Return (X, Y) of the center of cell containing provided text 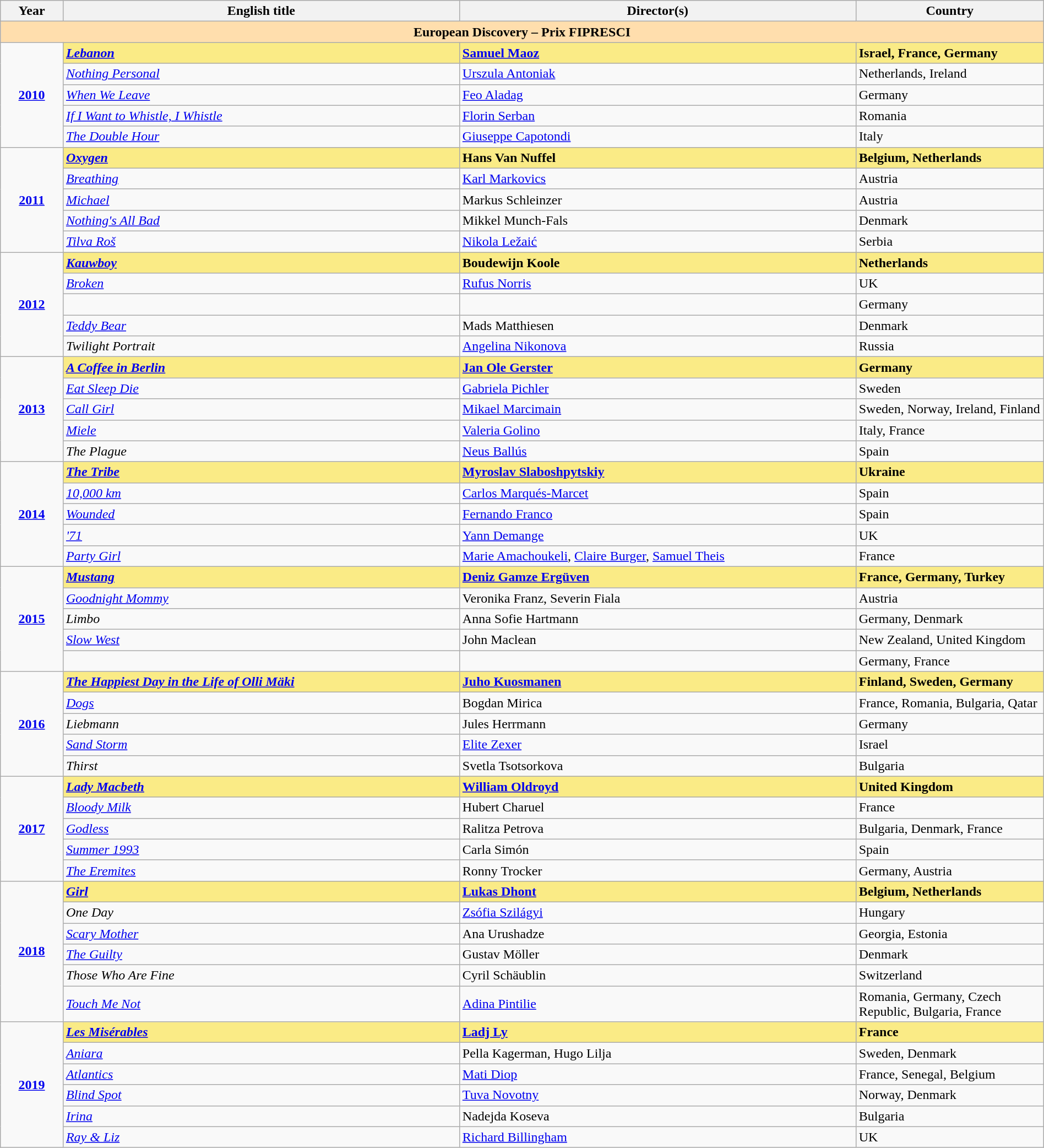
Slow West (261, 640)
Juho Kuosmanen (657, 682)
Tilva Roš (261, 241)
Sweden, Norway, Ireland, Finland (949, 409)
2019 (32, 1085)
Hans Van Nuffel (657, 158)
Teddy Bear (261, 326)
Mikkel Munch-Fals (657, 220)
2014 (32, 514)
France, Romania, Bulgaria, Qatar (949, 703)
Finland, Sweden, Germany (949, 682)
Romania (949, 116)
2018 (32, 951)
Sweden (949, 388)
Jan Ole Gerster (657, 367)
Miele (261, 430)
Marie Amachoukeli, Claire Burger, Samuel Theis (657, 556)
Oxygen (261, 158)
Sand Storm (261, 745)
One Day (261, 912)
2017 (32, 828)
Jules Herrmann (657, 724)
William Oldroyd (657, 787)
Eat Sleep Die (261, 388)
Angelina Nikonova (657, 346)
Call Girl (261, 409)
Mustang (261, 577)
Hubert Charuel (657, 808)
New Zealand, United Kingdom (949, 640)
Dogs (261, 703)
Twilight Portrait (261, 346)
Liebmann (261, 724)
The Guilty (261, 955)
Limbo (261, 619)
10,000 km (261, 493)
Aniara (261, 1053)
European Discovery – Prix FIPRESCI (522, 32)
Cyril Schäublin (657, 976)
Breathing (261, 178)
Ukraine (949, 472)
Myroslav Slaboshpytskiy (657, 472)
Germany, France (949, 661)
Florin Serban (657, 116)
Those Who Are Fine (261, 976)
Sweden, Denmark (949, 1053)
Nadejda Koseva (657, 1116)
Rufus Norris (657, 284)
Irina (261, 1116)
If I Want to Whistle, I Whistle (261, 116)
2016 (32, 724)
Director(s) (657, 11)
Nothing Personal (261, 74)
Yann Demange (657, 535)
Tuva Novotny (657, 1095)
Nikola Ležaić (657, 241)
Bogdan Mirica (657, 703)
2013 (32, 409)
John Maclean (657, 640)
Romania, Germany, Czech Republic, Bulgaria, France (949, 1004)
Georgia, Estonia (949, 934)
Party Girl (261, 556)
Germany, Austria (949, 870)
United Kingdom (949, 787)
Giuseppe Capotondi (657, 137)
Markus Schleinzer (657, 199)
Girl (261, 891)
Urszula Antoniak (657, 74)
Carlos Marqués-Marcet (657, 493)
Norway, Denmark (949, 1095)
Boudewijn Koole (657, 263)
Les Misérables (261, 1032)
Lady Macbeth (261, 787)
Ronny Trocker (657, 870)
The Plague (261, 451)
Hungary (949, 912)
Germany, Denmark (949, 619)
Samuel Maoz (657, 53)
2010 (32, 95)
Italy (949, 137)
France, Germany, Turkey (949, 577)
Michael (261, 199)
The Tribe (261, 472)
Italy, France (949, 430)
'71 (261, 535)
The Double Hour (261, 137)
2015 (32, 619)
Year (32, 11)
Karl Markovics (657, 178)
Kauwboy (261, 263)
Pella Kagerman, Hugo Lilja (657, 1053)
2011 (32, 199)
Zsófia Szilágyi (657, 912)
Richard Billingham (657, 1137)
Nothing's All Bad (261, 220)
Netherlands, Ireland (949, 74)
Fernando Franco (657, 514)
Gustav Möller (657, 955)
Thirst (261, 766)
Svetla Tsotsorkova (657, 766)
Veronika Franz, Severin Fiala (657, 598)
Netherlands (949, 263)
Serbia (949, 241)
Lukas Dhont (657, 891)
Israel, France, Germany (949, 53)
Switzerland (949, 976)
A Coffee in Berlin (261, 367)
Russia (949, 346)
Neus Ballús (657, 451)
Ralitza Petrova (657, 828)
Lebanon (261, 53)
Elite Zexer (657, 745)
Broken (261, 284)
Blind Spot (261, 1095)
Mads Matthiesen (657, 326)
Carla Simón (657, 849)
Godless (261, 828)
Goodnight Mommy (261, 598)
Israel (949, 745)
Atlantics (261, 1074)
When We Leave (261, 95)
Deniz Gamze Ergüven (657, 577)
Ladj Ly (657, 1032)
Wounded (261, 514)
Touch Me Not (261, 1004)
Mati Diop (657, 1074)
Bulgaria, Denmark, France (949, 828)
Bloody Milk (261, 808)
Mikael Marcimain (657, 409)
Scary Mother (261, 934)
Ray & Liz (261, 1137)
Summer 1993 (261, 849)
2012 (32, 305)
The Eremites (261, 870)
English title (261, 11)
Ana Urushadze (657, 934)
Feo Aladag (657, 95)
Gabriela Pichler (657, 388)
Country (949, 11)
Valeria Golino (657, 430)
France, Senegal, Belgium (949, 1074)
The Happiest Day in the Life of Olli Mäki (261, 682)
Anna Sofie Hartmann (657, 619)
Adina Pintilie (657, 1004)
